Return (x, y) of the center of cell containing provided text 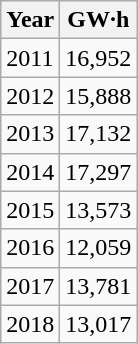
2017 (30, 286)
2013 (30, 134)
2016 (30, 248)
2011 (30, 58)
Year (30, 20)
2012 (30, 96)
GW·h (98, 20)
16,952 (98, 58)
13,017 (98, 324)
17,132 (98, 134)
2014 (30, 172)
12,059 (98, 248)
2018 (30, 324)
13,781 (98, 286)
17,297 (98, 172)
13,573 (98, 210)
2015 (30, 210)
15,888 (98, 96)
